Output the [X, Y] coordinate of the center of the cell containing the given text.  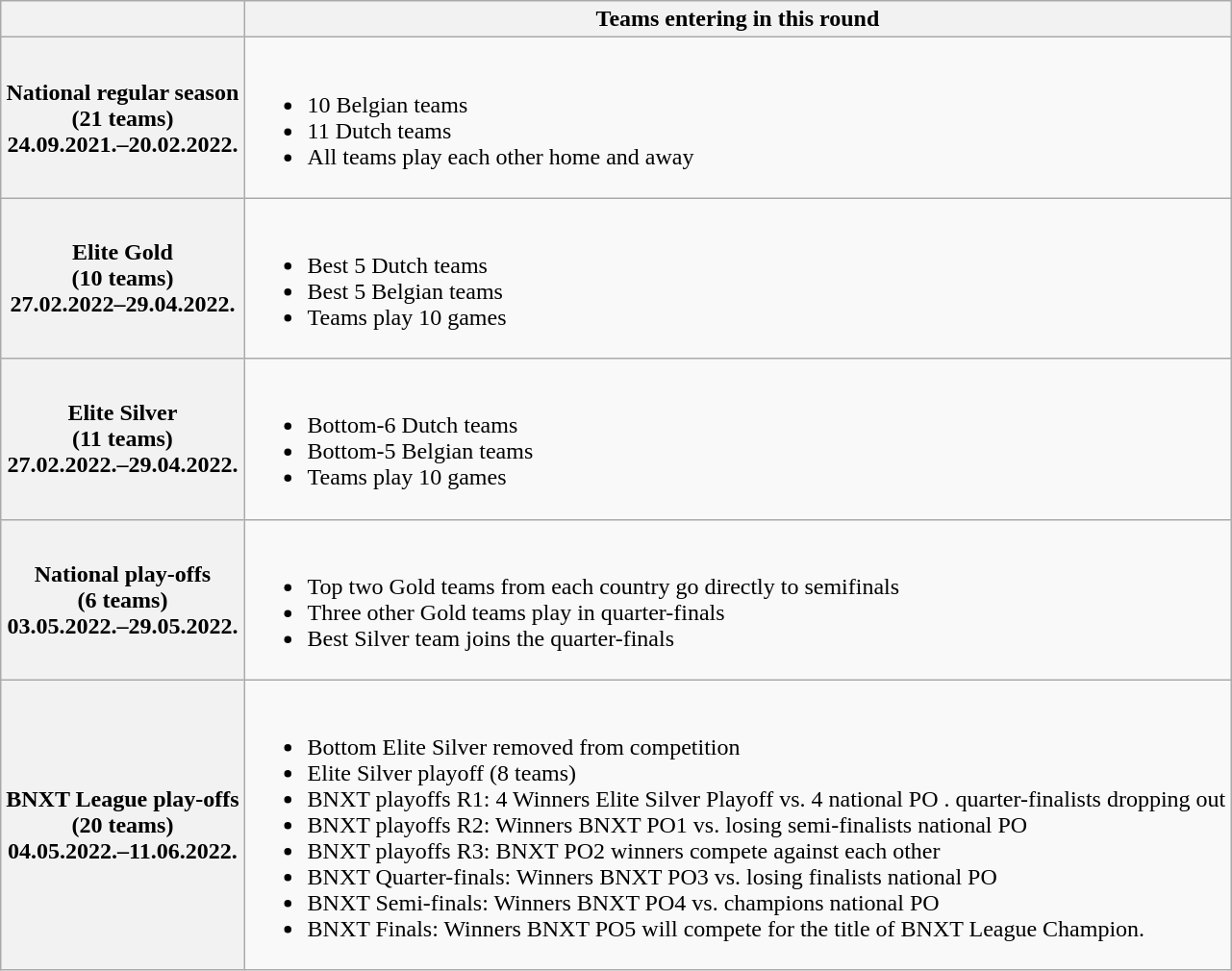
Elite Silver(11 teams)27.02.2022.–29.04.2022. [123, 438]
Best 5 Dutch teamsBest 5 Belgian teamsTeams play 10 games [738, 279]
Elite Gold(10 teams)27.02.2022–29.04.2022. [123, 279]
Top two Gold teams from each country go directly to semifinalsThree other Gold teams play in quarter-finalsBest Silver team joins the quarter-finals [738, 600]
Bottom-6 Dutch teamsBottom-5 Belgian teamsTeams play 10 games [738, 438]
Teams entering in this round [738, 19]
BNXT League play-offs(20 teams)04.05.2022.–11.06.2022. [123, 825]
National play-offs(6 teams)03.05.2022.–29.05.2022. [123, 600]
10 Belgian teams11 Dutch teamsAll teams play each other home and away [738, 117]
National regular season(21 teams)24.09.2021.–20.02.2022. [123, 117]
